Return (x, y) of the center of cell containing provided text 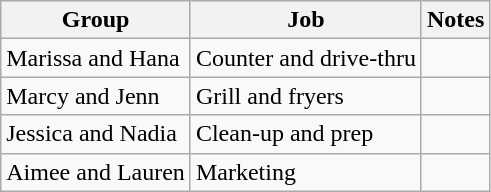
Marcy and Jenn (96, 96)
Job (306, 20)
Counter and drive-thru (306, 58)
Marissa and Hana (96, 58)
Grill and fryers (306, 96)
Clean-up and prep (306, 134)
Group (96, 20)
Notes (455, 20)
Jessica and Nadia (96, 134)
Aimee and Lauren (96, 172)
Marketing (306, 172)
